Detect which cell encompasses the target text, then output its (X, Y) center coordinate. 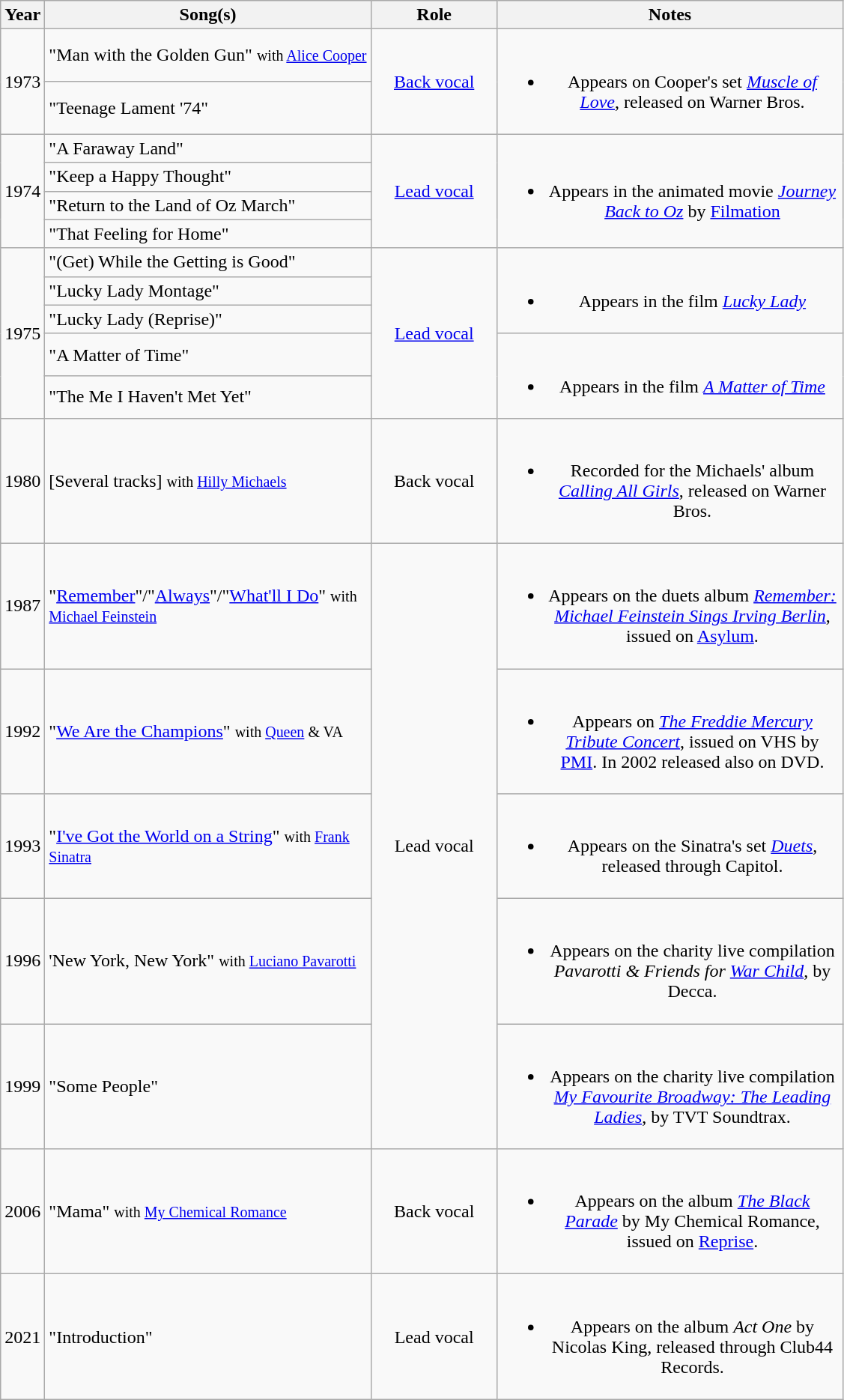
"We Are the Champions" with Queen & VA (208, 731)
2021 (22, 1336)
'New York, New York" with Luciano Pavarotti (208, 962)
Appears on the charity live compilation My Favourite Broadway: The Leading Ladies, by TVT Soundtrax. (670, 1086)
Appears on The Freddie Mercury Tribute Concert, issued on VHS by PMI. In 2002 released also on DVD. (670, 731)
Appears in the animated movie Journey Back to Oz by Filmation (670, 191)
Appears in the film Lucky Lady (670, 291)
Appears on the album Act One by Nicolas King, released through Club44 Records. (670, 1336)
Appears on the Sinatra's set Duets, released through Capitol. (670, 846)
"The Me I Haven't Met Yet" (208, 397)
Appears on the duets album Remember: Michael Feinstein Sings Irving Berlin, issued on Asylum. (670, 605)
"(Get) While the Getting is Good" (208, 262)
"Lucky Lady Montage" (208, 291)
"Remember"/"Always"/"What'll I Do" with Michael Feinstein (208, 605)
Appears in the film A Matter of Time (670, 376)
"Mama" with My Chemical Romance (208, 1212)
Year (22, 15)
1974 (22, 191)
"Introduction" (208, 1336)
1975 (22, 333)
"Teenage Lament '74" (208, 108)
"Some People" (208, 1086)
Appears on the album The Black Parade by My Chemical Romance, issued on Reprise. (670, 1212)
2006 (22, 1212)
"A Faraway Land" (208, 148)
1973 (22, 82)
"A Matter of Time" (208, 355)
Role (434, 15)
"Lucky Lady (Reprise)" (208, 319)
"I've Got the World on a String" with Frank Sinatra (208, 846)
Notes (670, 15)
Appears on Cooper's set Muscle of Love, released on Warner Bros. (670, 82)
"Man with the Golden Gun" with Alice Cooper (208, 55)
"Return to the Land of Oz March" (208, 205)
Song(s) (208, 15)
[Several tracks] with Hilly Michaels (208, 481)
1980 (22, 481)
"Keep a Happy Thought" (208, 177)
1999 (22, 1086)
1993 (22, 846)
1992 (22, 731)
Recorded for the Michaels' album Calling All Girls, released on Warner Bros. (670, 481)
"That Feeling for Home" (208, 234)
1987 (22, 605)
Appears on the charity live compilation Pavarotti & Friends for War Child, by Decca. (670, 962)
1996 (22, 962)
